Locate the cell with the specified text and output its (X, Y) center coordinate. 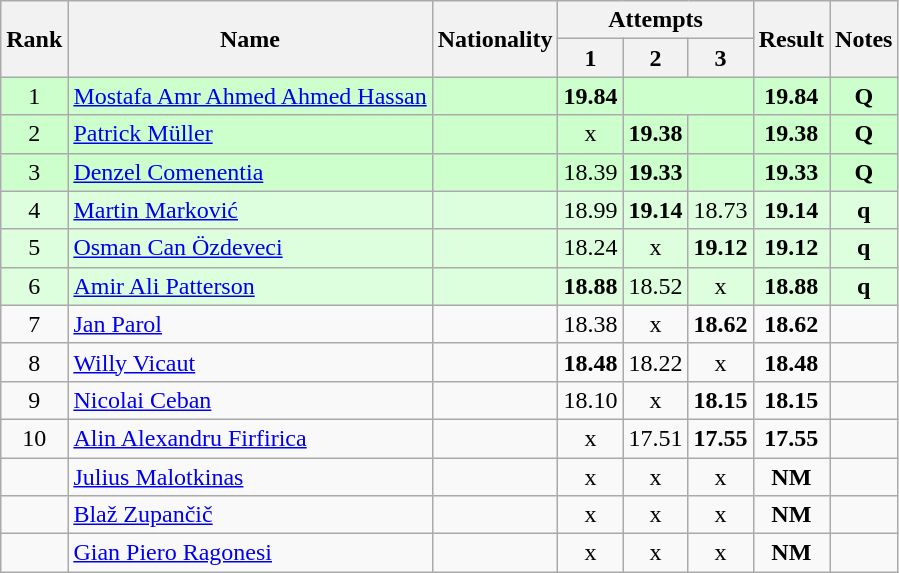
Denzel Comenentia (250, 172)
Jan Parol (250, 324)
Rank (34, 39)
Nicolai Ceban (250, 400)
Result (791, 39)
Julius Malotkinas (250, 477)
Nationality (495, 39)
18.10 (590, 400)
Notes (864, 39)
9 (34, 400)
18.22 (656, 362)
Name (250, 39)
18.38 (590, 324)
Willy Vicaut (250, 362)
10 (34, 438)
6 (34, 286)
18.24 (590, 248)
Blaž Zupančič (250, 515)
Patrick Müller (250, 134)
Mostafa Amr Ahmed Ahmed Hassan (250, 96)
4 (34, 210)
8 (34, 362)
18.99 (590, 210)
Osman Can Özdeveci (250, 248)
18.39 (590, 172)
Amir Ali Patterson (250, 286)
Alin Alexandru Firfirica (250, 438)
Attempts (656, 20)
17.51 (656, 438)
5 (34, 248)
Martin Marković (250, 210)
18.52 (656, 286)
Gian Piero Ragonesi (250, 553)
7 (34, 324)
18.73 (720, 210)
